Return the (X, Y) coordinate for the center point of the cell that contains the specified text.  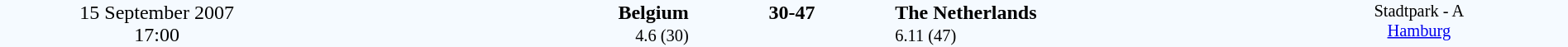
Stadtpark - A Hamburg (1419, 23)
30-47 (791, 12)
15 September 200717:00 (157, 23)
4.6 (30) (501, 36)
Belgium (501, 12)
The Netherlands (1082, 12)
6.11 (47) (1082, 36)
